Return [x, y] of the center of cell containing provided text 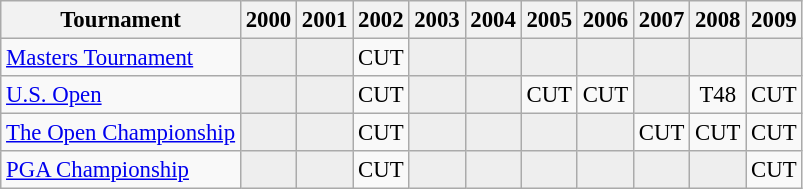
2006 [605, 20]
2008 [718, 20]
2004 [493, 20]
2003 [437, 20]
2007 [661, 20]
2000 [268, 20]
2009 [774, 20]
Masters Tournament [121, 58]
PGA Championship [121, 170]
2002 [381, 20]
2005 [549, 20]
Tournament [121, 20]
The Open Championship [121, 133]
T48 [718, 95]
2001 [325, 20]
U.S. Open [121, 95]
